Pinpoint the cell where the given text exists, returning its (X, Y) midpoint coordinate. 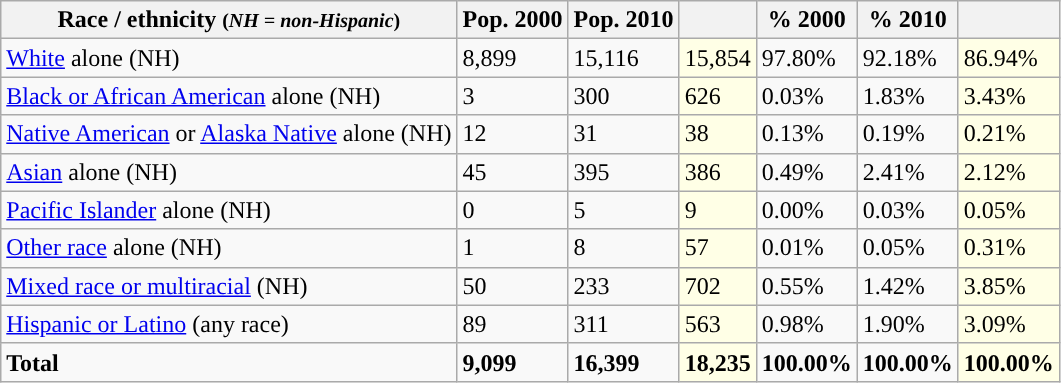
563 (718, 324)
Hispanic or Latino (any race) (229, 324)
Total (229, 362)
300 (624, 96)
12 (512, 134)
45 (512, 172)
702 (718, 286)
3.85% (1008, 286)
15,854 (718, 58)
57 (718, 248)
1 (512, 248)
White alone (NH) (229, 58)
0.98% (806, 324)
16,399 (624, 362)
Pop. 2010 (624, 20)
3.43% (1008, 96)
2.12% (1008, 172)
Black or African American alone (NH) (229, 96)
2.41% (908, 172)
1.42% (908, 286)
% 2010 (908, 20)
0 (512, 210)
0.19% (908, 134)
38 (718, 134)
Race / ethnicity (NH = non-Hispanic) (229, 20)
Other race alone (NH) (229, 248)
0.13% (806, 134)
0.31% (1008, 248)
Pop. 2000 (512, 20)
8 (624, 248)
89 (512, 324)
9 (718, 210)
0.55% (806, 286)
Asian alone (NH) (229, 172)
386 (718, 172)
9,099 (512, 362)
0.00% (806, 210)
Native American or Alaska Native alone (NH) (229, 134)
311 (624, 324)
626 (718, 96)
233 (624, 286)
86.94% (1008, 58)
% 2000 (806, 20)
5 (624, 210)
Mixed race or multiracial (NH) (229, 286)
3.09% (1008, 324)
8,899 (512, 58)
18,235 (718, 362)
50 (512, 286)
Pacific Islander alone (NH) (229, 210)
0.21% (1008, 134)
97.80% (806, 58)
31 (624, 134)
15,116 (624, 58)
1.83% (908, 96)
0.49% (806, 172)
0.01% (806, 248)
92.18% (908, 58)
3 (512, 96)
395 (624, 172)
1.90% (908, 324)
